Detect which cell encompasses the target text, then output its (X, Y) center coordinate. 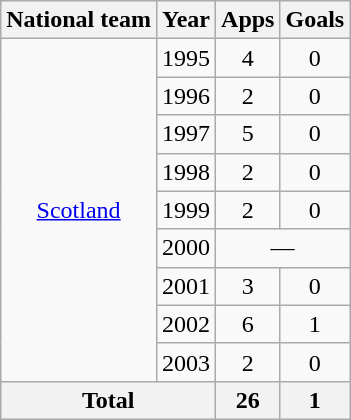
1998 (186, 172)
5 (248, 134)
— (283, 248)
2001 (186, 286)
Year (186, 20)
Apps (248, 20)
1995 (186, 58)
1999 (186, 210)
2000 (186, 248)
3 (248, 286)
Total (108, 400)
Goals (315, 20)
1997 (186, 134)
National team (79, 20)
Scotland (79, 210)
26 (248, 400)
2003 (186, 362)
2002 (186, 324)
6 (248, 324)
1996 (186, 96)
4 (248, 58)
